Search for the cell housing the specified text and yield its (X, Y) center coordinate. 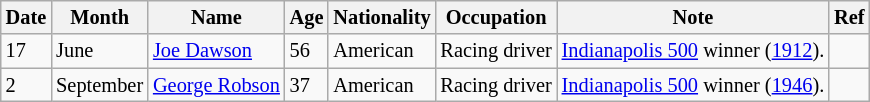
Note (693, 17)
Occupation (496, 17)
Name (216, 17)
Month (100, 17)
George Robson (216, 85)
Date (26, 17)
17 (26, 51)
Ref (849, 17)
Age (307, 17)
Indianapolis 500 winner (1946). (693, 85)
37 (307, 85)
September (100, 85)
56 (307, 51)
2 (26, 85)
Indianapolis 500 winner (1912). (693, 51)
Joe Dawson (216, 51)
Nationality (382, 17)
June (100, 51)
